Determine the (X, Y) coordinate at the center of the cell enclosing the given text.  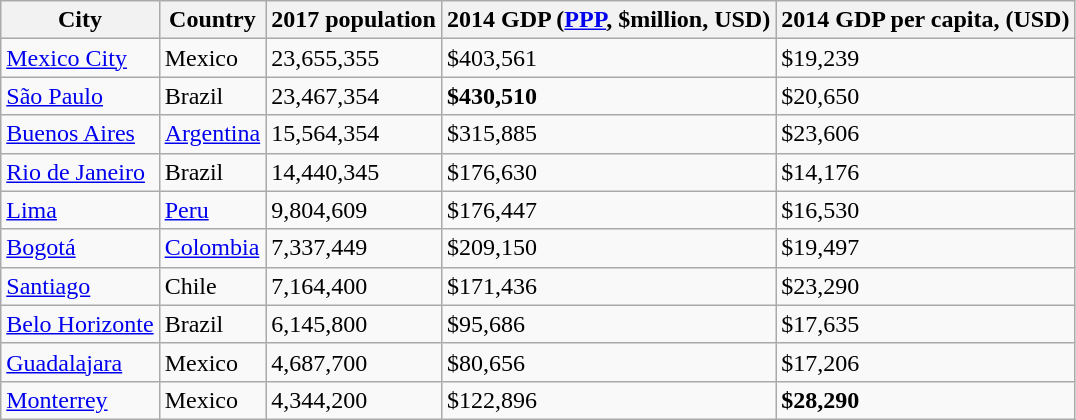
São Paulo (80, 96)
23,467,354 (354, 96)
Rio de Janeiro (80, 172)
2017 population (354, 20)
4,344,200 (354, 400)
$403,561 (608, 58)
2014 GDP per capita, (USD) (926, 20)
Santiago (80, 286)
$95,686 (608, 324)
$122,896 (608, 400)
$14,176 (926, 172)
2014 GDP (PPP, $million, USD) (608, 20)
Bogotá (80, 248)
Colombia (212, 248)
$430,510 (608, 96)
$209,150 (608, 248)
$80,656 (608, 362)
$176,630 (608, 172)
6,145,800 (354, 324)
14,440,345 (354, 172)
$171,436 (608, 286)
Belo Horizonte (80, 324)
$20,650 (926, 96)
9,804,609 (354, 210)
15,564,354 (354, 134)
$315,885 (608, 134)
$17,635 (926, 324)
Country (212, 20)
$17,206 (926, 362)
$23,606 (926, 134)
$28,290 (926, 400)
Lima (80, 210)
Argentina (212, 134)
7,337,449 (354, 248)
23,655,355 (354, 58)
$16,530 (926, 210)
Buenos Aires (80, 134)
4,687,700 (354, 362)
Mexico City (80, 58)
Peru (212, 210)
Monterrey (80, 400)
7,164,400 (354, 286)
$19,239 (926, 58)
$176,447 (608, 210)
$19,497 (926, 248)
Guadalajara (80, 362)
$23,290 (926, 286)
City (80, 20)
Chile (212, 286)
